Output the (x, y) coordinate of the center of the cell containing the given text.  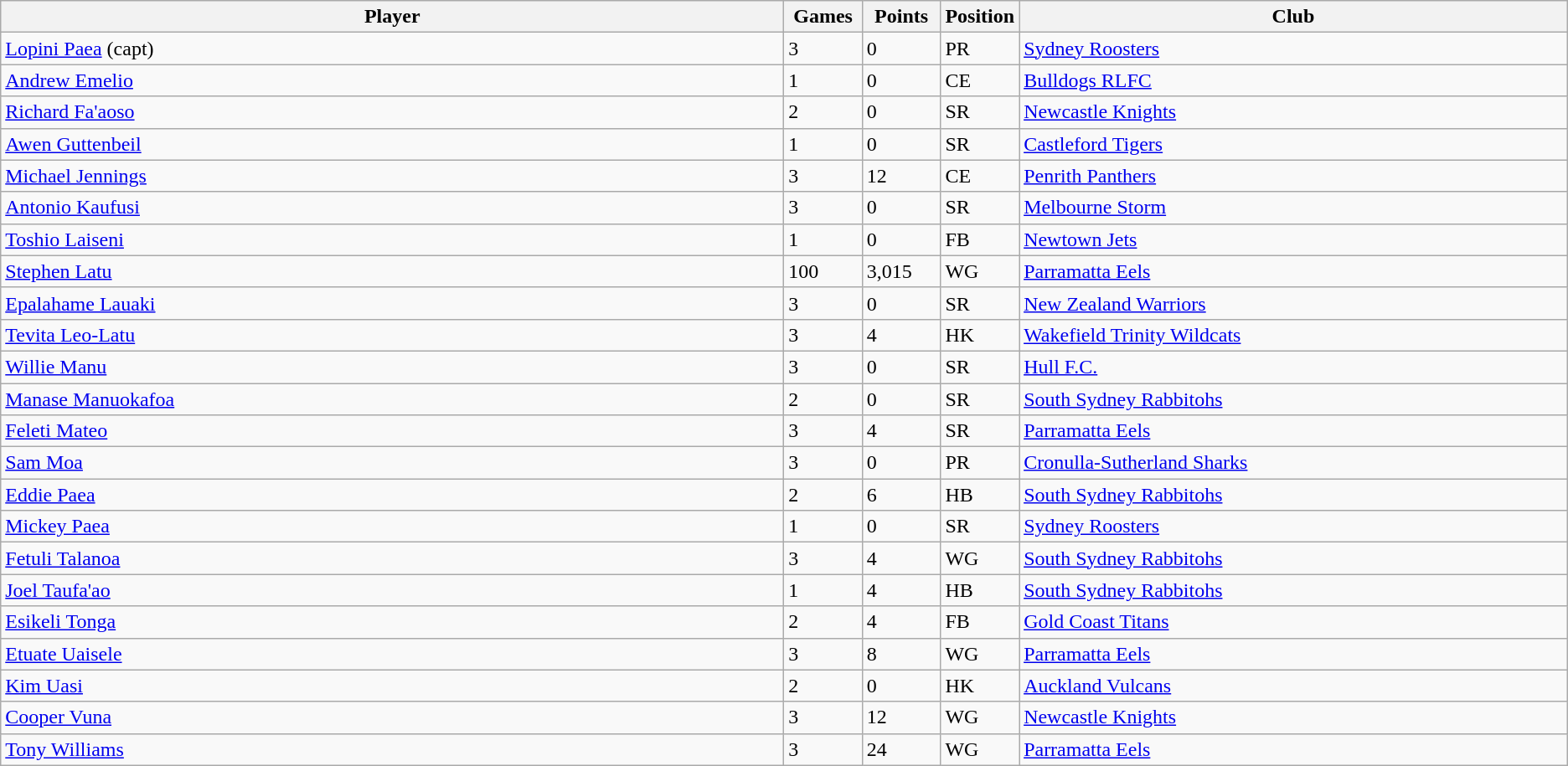
8 (901, 654)
Penrith Panthers (1293, 176)
Fetuli Talanoa (392, 558)
Hull F.C. (1293, 367)
Stephen Latu (392, 271)
Manase Manuokafoa (392, 399)
Tevita Leo-Latu (392, 335)
Lopini Paea (capt) (392, 49)
Points (901, 17)
New Zealand Warriors (1293, 303)
3,015 (901, 271)
Sam Moa (392, 463)
Cronulla-Sutherland Sharks (1293, 463)
Games (823, 17)
6 (901, 495)
Melbourne Storm (1293, 208)
Bulldogs RLFC (1293, 80)
Auckland Vulcans (1293, 686)
Richard Fa'aoso (392, 112)
Antonio Kaufusi (392, 208)
Eddie Paea (392, 495)
Esikeli Tonga (392, 622)
Feleti Mateo (392, 431)
Willie Manu (392, 367)
Joel Taufa'ao (392, 590)
Epalahame Lauaki (392, 303)
Mickey Paea (392, 527)
Club (1293, 17)
Castleford Tigers (1293, 144)
Cooper Vuna (392, 717)
Gold Coast Titans (1293, 622)
Tony Williams (392, 749)
Wakefield Trinity Wildcats (1293, 335)
Toshio Laiseni (392, 239)
100 (823, 271)
Michael Jennings (392, 176)
Kim Uasi (392, 686)
Etuate Uaisele (392, 654)
Newtown Jets (1293, 239)
Position (980, 17)
24 (901, 749)
Andrew Emelio (392, 80)
Awen Guttenbeil (392, 144)
Player (392, 17)
